Return (X, Y) of the center of cell containing provided text 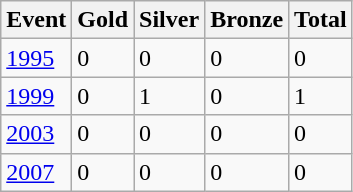
Gold (103, 20)
1999 (36, 96)
Event (36, 20)
Silver (170, 20)
2007 (36, 172)
2003 (36, 134)
Total (321, 20)
Bronze (247, 20)
1995 (36, 58)
